Identify which cell holds the provided text, then report its (x, y) central coordinate. 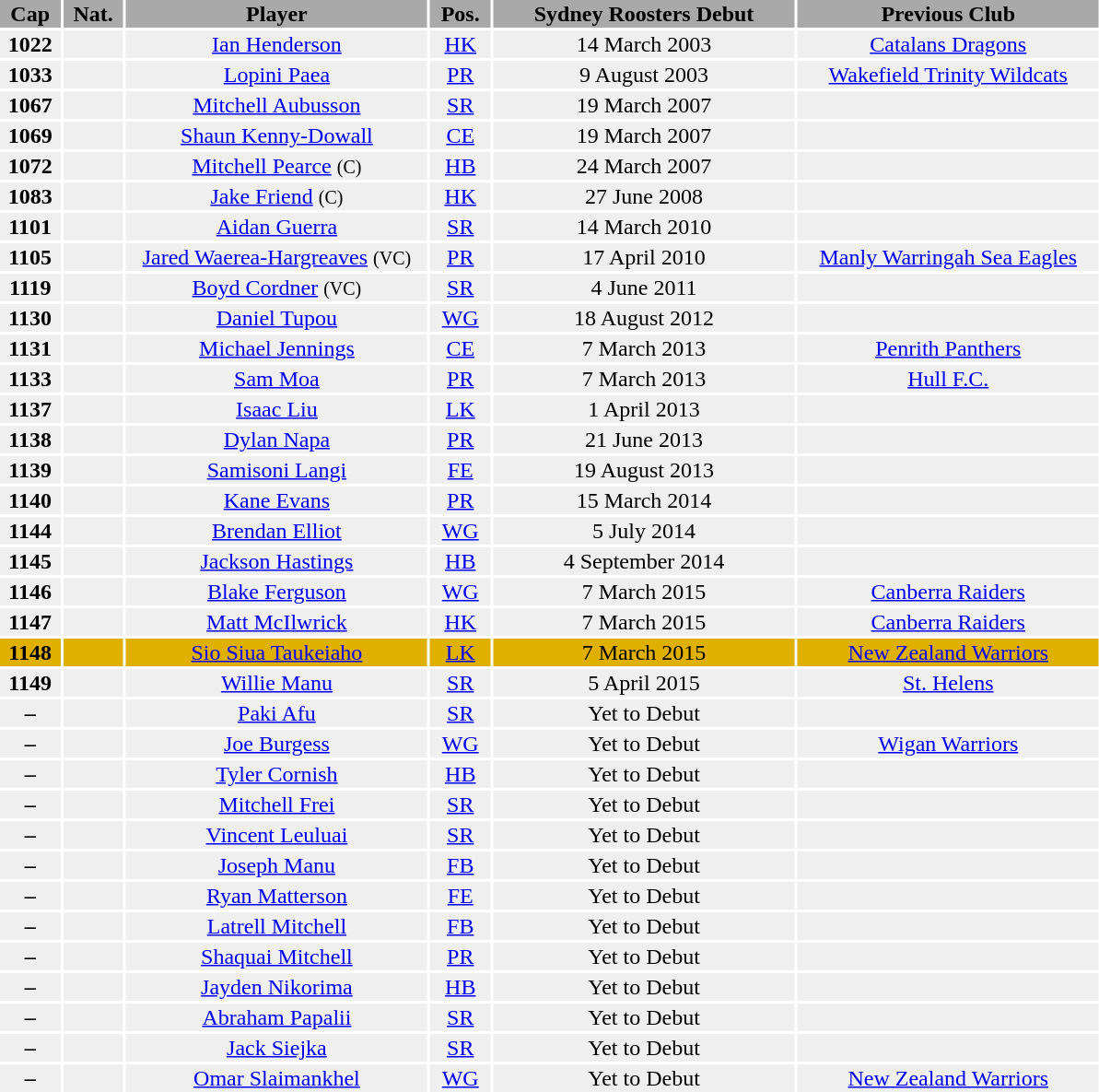
1067 (29, 105)
Tyler Cornish (276, 774)
Lopini Paea (276, 75)
1119 (29, 288)
St. Helens (949, 683)
1130 (29, 318)
Manly Warringah Sea Eagles (949, 257)
19 August 2013 (643, 470)
Abraham Papalii (276, 1017)
Catalans Dragons (949, 44)
Shaun Kenny-Dowall (276, 135)
Blake Ferguson (276, 592)
Nat. (92, 14)
1101 (29, 227)
Jack Siejka (276, 1048)
1139 (29, 470)
Michael Jennings (276, 348)
Previous Club (949, 14)
Shaquai Mitchell (276, 957)
14 March 2003 (643, 44)
1147 (29, 622)
Wakefield Trinity Wildcats (949, 75)
Ian Henderson (276, 44)
Pos. (461, 14)
14 March 2010 (643, 227)
24 March 2007 (643, 166)
Samisoni Langi (276, 470)
1138 (29, 440)
Jared Waerea-Hargreaves (VC) (276, 257)
Boyd Cordner (VC) (276, 288)
9 August 2003 (643, 75)
1145 (29, 561)
4 June 2011 (643, 288)
Jake Friend (C) (276, 196)
1105 (29, 257)
Daniel Tupou (276, 318)
1069 (29, 135)
Joseph Manu (276, 865)
1146 (29, 592)
Hull F.C. (949, 379)
Joe Burgess (276, 744)
1137 (29, 409)
Player (276, 14)
4 September 2014 (643, 561)
17 April 2010 (643, 257)
18 August 2012 (643, 318)
Isaac Liu (276, 409)
Aidan Guerra (276, 227)
1144 (29, 531)
Sydney Roosters Debut (643, 14)
Latrell Mitchell (276, 926)
1149 (29, 683)
21 June 2013 (643, 440)
1148 (29, 652)
1072 (29, 166)
Wigan Warriors (949, 744)
Paki Afu (276, 713)
Vincent Leuluai (276, 835)
1033 (29, 75)
Penrith Panthers (949, 348)
Sio Siua Taukeiaho (276, 652)
Brendan Elliot (276, 531)
27 June 2008 (643, 196)
15 March 2014 (643, 500)
1140 (29, 500)
1083 (29, 196)
Omar Slaimankhel (276, 1078)
1 April 2013 (643, 409)
Kane Evans (276, 500)
5 April 2015 (643, 683)
Jackson Hastings (276, 561)
5 July 2014 (643, 531)
Sam Moa (276, 379)
Dylan Napa (276, 440)
Cap (29, 14)
Willie Manu (276, 683)
1131 (29, 348)
Mitchell Aubusson (276, 105)
1022 (29, 44)
Jayden Nikorima (276, 987)
Ryan Matterson (276, 896)
Mitchell Pearce (C) (276, 166)
Mitchell Frei (276, 804)
Matt McIlwrick (276, 622)
1133 (29, 379)
